Return (X, Y) of the center of cell containing provided text 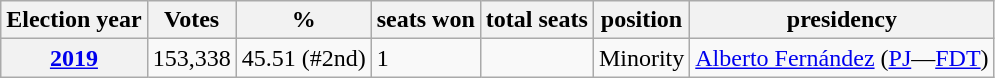
Election year (74, 20)
Alberto Fernández (PJ—FDT) (842, 58)
position (641, 20)
1 (426, 58)
2019 (74, 58)
% (304, 20)
presidency (842, 20)
45.51 (#2nd) (304, 58)
153,338 (192, 58)
seats won (426, 20)
Votes (192, 20)
total seats (536, 20)
Minority (641, 58)
